Capture the cell that displays the provided text and extract its [x, y] central coordinate. 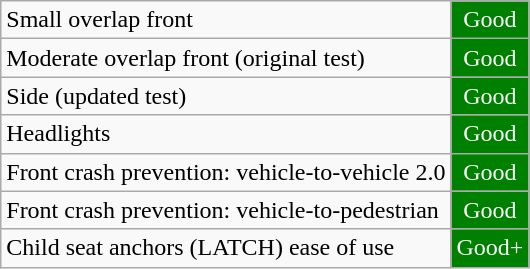
Small overlap front [226, 20]
Child seat anchors (LATCH) ease of use [226, 248]
Good+ [490, 248]
Moderate overlap front (original test) [226, 58]
Front crash prevention: vehicle-to-pedestrian [226, 210]
Headlights [226, 134]
Side (updated test) [226, 96]
Front crash prevention: vehicle-to-vehicle 2.0 [226, 172]
